Identify which cell holds the provided text, then report its (X, Y) central coordinate. 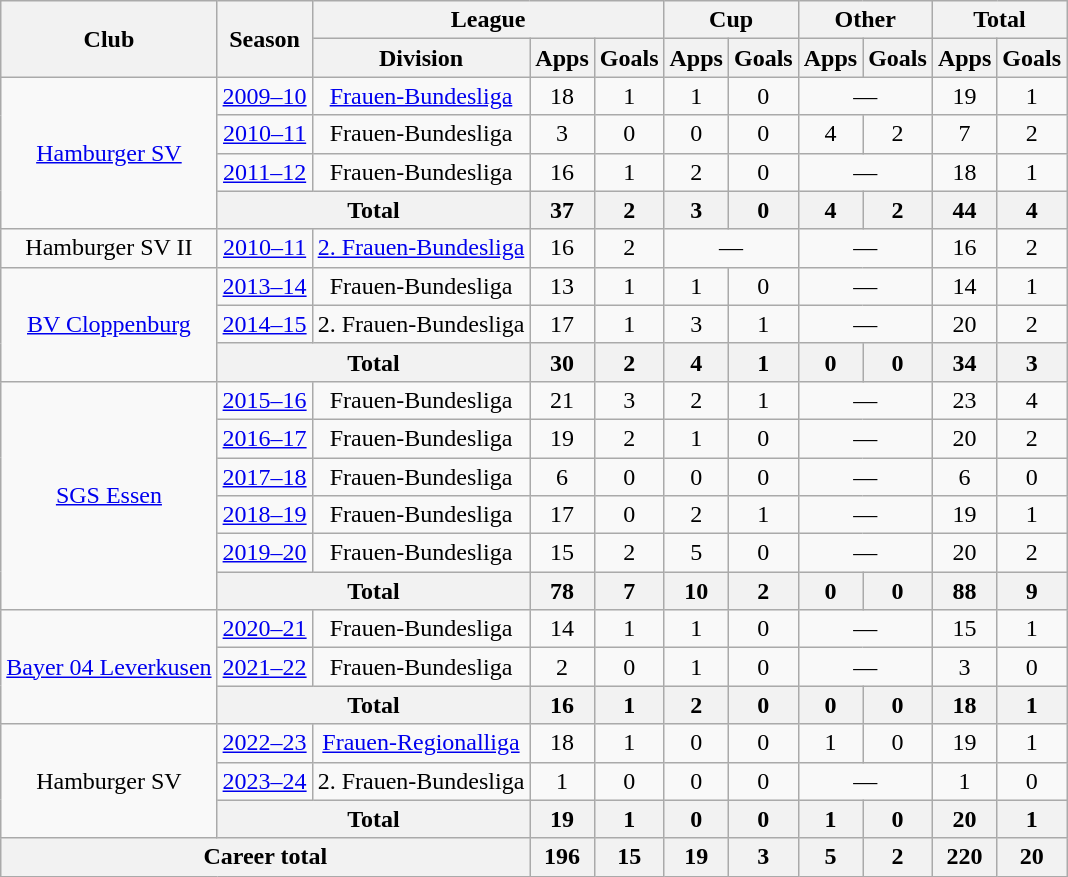
2022–23 (264, 743)
2011–12 (264, 172)
Frauen-Regionalliga (421, 743)
Career total (266, 857)
2019–20 (264, 553)
2014–15 (264, 324)
Division (421, 58)
10 (696, 591)
2018–19 (264, 515)
2013–14 (264, 286)
78 (562, 591)
2020–21 (264, 629)
37 (562, 210)
Club (109, 39)
Other (865, 20)
SGS Essen (109, 495)
2023–24 (264, 781)
23 (964, 400)
Cup (731, 20)
Bayer 04 Leverkusen (109, 667)
2017–18 (264, 477)
34 (964, 362)
220 (964, 857)
2016–17 (264, 438)
30 (562, 362)
BV Cloppenburg (109, 324)
2021–22 (264, 667)
Hamburger SV II (109, 248)
Season (264, 39)
League (488, 20)
88 (964, 591)
2009–10 (264, 96)
9 (1032, 591)
196 (562, 857)
44 (964, 210)
2015–16 (264, 400)
21 (562, 400)
13 (562, 286)
